Pinpoint the cell where the given text exists, returning its [x, y] midpoint coordinate. 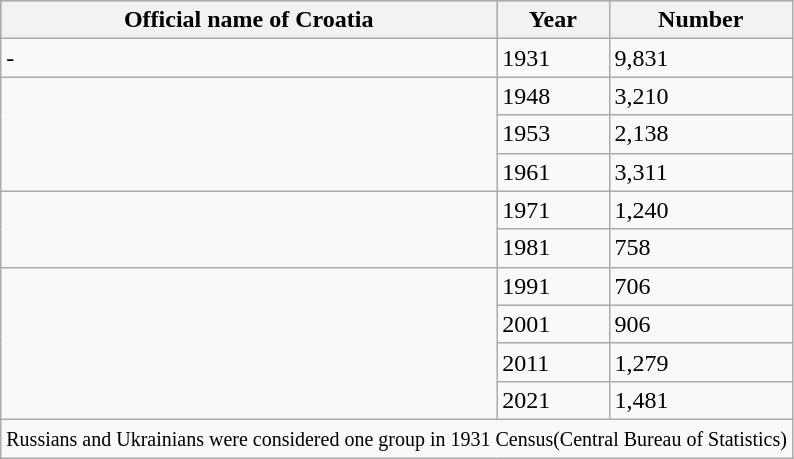
9,831 [700, 58]
758 [700, 248]
1971 [553, 210]
2,138 [700, 134]
1,481 [700, 400]
Russians and Ukrainians were considered one group in 1931 Census(Central Bureau of Statistics) [397, 438]
- [249, 58]
3,311 [700, 172]
2001 [553, 324]
2011 [553, 362]
1961 [553, 172]
1931 [553, 58]
706 [700, 286]
1,279 [700, 362]
Year [553, 20]
1991 [553, 286]
Number [700, 20]
1,240 [700, 210]
906 [700, 324]
3,210 [700, 96]
1953 [553, 134]
1948 [553, 96]
Official name of Croatia [249, 20]
1981 [553, 248]
2021 [553, 400]
